Pinpoint the cell where the given text exists, returning its (X, Y) midpoint coordinate. 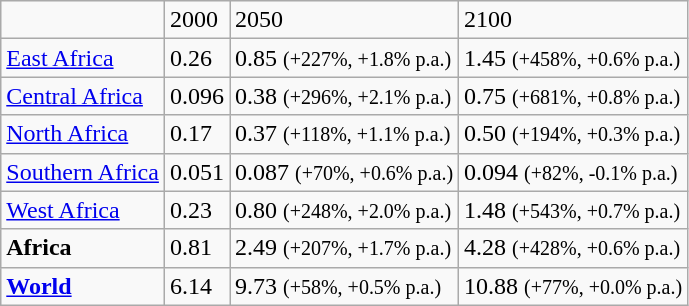
0.80 (+248%, +2.0% p.a.) (344, 210)
0.50 (+194%, +0.3% p.a.) (574, 134)
9.73 (+58%, +0.5% p.a.) (344, 286)
0.38 (+296%, +2.1% p.a.) (344, 96)
0.37 (+118%, +1.1% p.a.) (344, 134)
0.094 (+82%, -0.1% p.a.) (574, 172)
East Africa (83, 58)
4.28 (+428%, +0.6% p.a.) (574, 248)
0.23 (196, 210)
2050 (344, 20)
2000 (196, 20)
0.75 (+681%, +0.8% p.a.) (574, 96)
North Africa (83, 134)
0.26 (196, 58)
0.17 (196, 134)
World (83, 286)
1.45 (+458%, +0.6% p.a.) (574, 58)
Africa (83, 248)
2100 (574, 20)
0.087 (+70%, +0.6% p.a.) (344, 172)
1.48 (+543%, +0.7% p.a.) (574, 210)
0.85 (+227%, +1.8% p.a.) (344, 58)
10.88 (+77%, +0.0% p.a.) (574, 286)
0.81 (196, 248)
Southern Africa (83, 172)
2.49 (+207%, +1.7% p.a.) (344, 248)
0.051 (196, 172)
West Africa (83, 210)
Central Africa (83, 96)
0.096 (196, 96)
6.14 (196, 286)
